From the cell containing the given text, extract its center point as [x, y] coordinate. 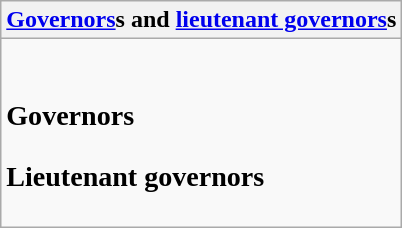
GovernorsLieutenant governors [202, 133]
Governorss and lieutenant governorss [202, 20]
